Provide the (X, Y) coordinate of the cell's center where the given text is located.  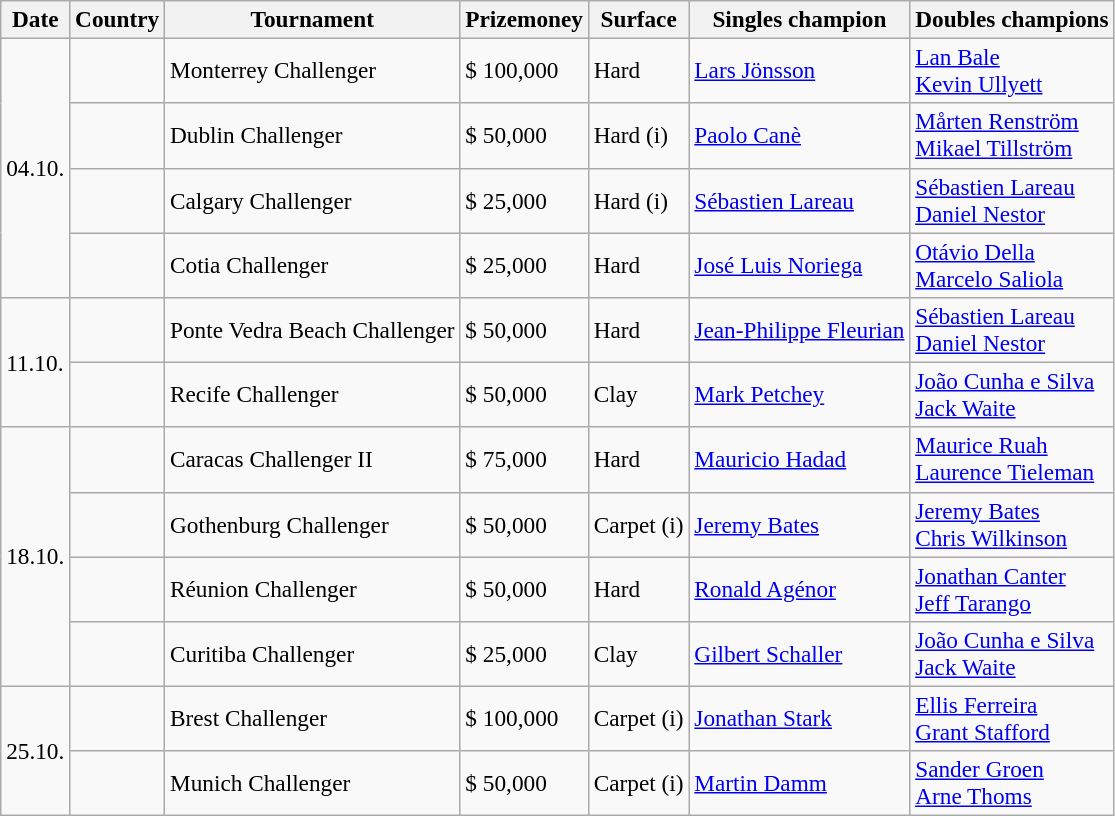
Mark Petchey (800, 394)
Singles champion (800, 19)
Tournament (312, 19)
Munich Challenger (312, 784)
Dublin Challenger (312, 136)
Calgary Challenger (312, 200)
Ellis Ferreira Grant Stafford (1012, 718)
04.10. (36, 168)
Doubles champions (1012, 19)
18.10. (36, 556)
Martin Damm (800, 784)
Country (118, 19)
Monterrey Challenger (312, 70)
Jonathan Canter Jeff Tarango (1012, 588)
Mauricio Hadad (800, 460)
Gilbert Schaller (800, 654)
Maurice Ruah Laurence Tieleman (1012, 460)
Brest Challenger (312, 718)
Sébastien Lareau (800, 200)
Lan Bale Kevin Ullyett (1012, 70)
Ponte Vedra Beach Challenger (312, 330)
Lars Jönsson (800, 70)
Jonathan Stark (800, 718)
Date (36, 19)
Curitiba Challenger (312, 654)
Jeremy Bates (800, 524)
Cotia Challenger (312, 264)
25.10. (36, 751)
Gothenburg Challenger (312, 524)
11.10. (36, 362)
Surface (638, 19)
Réunion Challenger (312, 588)
$ 75,000 (524, 460)
Jean-Philippe Fleurian (800, 330)
Sander Groen Arne Thoms (1012, 784)
José Luis Noriega (800, 264)
Caracas Challenger II (312, 460)
Ronald Agénor (800, 588)
Jeremy Bates Chris Wilkinson (1012, 524)
Prizemoney (524, 19)
Recife Challenger (312, 394)
Mårten Renström Mikael Tillström (1012, 136)
Paolo Canè (800, 136)
Otávio Della Marcelo Saliola (1012, 264)
